From the cell containing the given text, extract its center point as [x, y] coordinate. 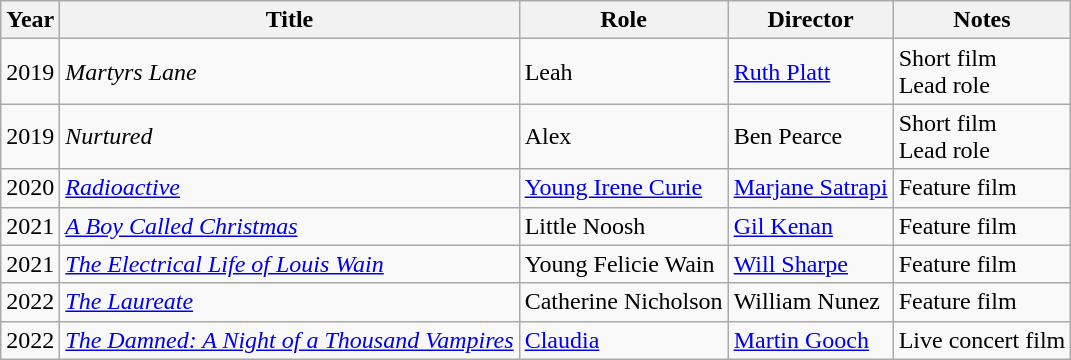
Young Irene Curie [624, 188]
Notes [982, 20]
The Damned: A Night of a Thousand Vampires [290, 340]
Radioactive [290, 188]
The Electrical Life of Louis Wain [290, 264]
Claudia [624, 340]
Little Noosh [624, 226]
Title [290, 20]
William Nunez [810, 302]
Catherine Nicholson [624, 302]
Young Felicie Wain [624, 264]
2020 [30, 188]
Role [624, 20]
Martyrs Lane [290, 72]
Ruth Platt [810, 72]
The Laureate [290, 302]
Gil Kenan [810, 226]
Leah [624, 72]
Year [30, 20]
Director [810, 20]
Will Sharpe [810, 264]
Marjane Satrapi [810, 188]
Alex [624, 136]
Martin Gooch [810, 340]
Ben Pearce [810, 136]
Nurtured [290, 136]
A Boy Called Christmas [290, 226]
Live concert film [982, 340]
